Scan for the cell matching the given text and deliver its (x, y) coordinate at center. 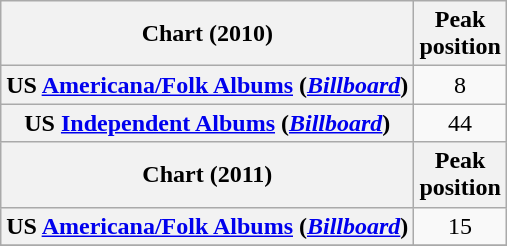
15 (460, 226)
Chart (2010) (208, 34)
US Independent Albums (Billboard) (208, 123)
8 (460, 85)
44 (460, 123)
Chart (2011) (208, 174)
